Return the (X, Y) coordinate for the center point of the cell that contains the specified text.  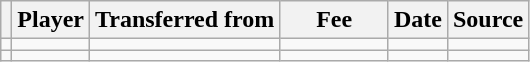
Player (51, 20)
Date (418, 20)
Transferred from (185, 20)
Fee (334, 20)
Source (488, 20)
